Extract the (X, Y) coordinate from the center of the cell holding the provided text.  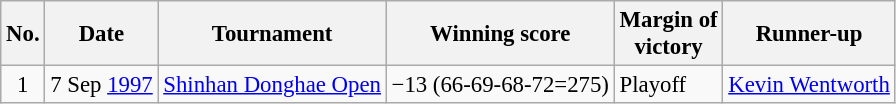
Date (102, 34)
Kevin Wentworth (809, 85)
Margin ofvictory (668, 34)
7 Sep 1997 (102, 85)
Runner-up (809, 34)
−13 (66-69-68-72=275) (500, 85)
Shinhan Donghae Open (272, 85)
1 (23, 85)
Tournament (272, 34)
No. (23, 34)
Winning score (500, 34)
Playoff (668, 85)
